Scan for the cell matching the given text and deliver its (X, Y) coordinate at center. 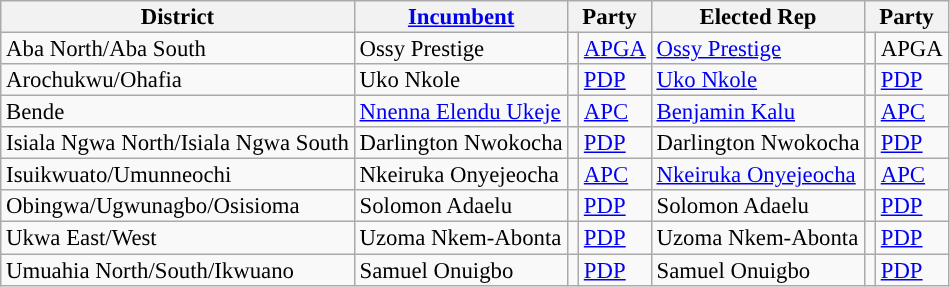
District (178, 17)
Arochukwu/Ohafia (178, 80)
Incumbent (461, 17)
Nnenna Elendu Ukeje (461, 112)
Ukwa East/West (178, 238)
Obingwa/Ugwunagbo/Osisioma (178, 206)
Bende (178, 112)
Aba North/Aba South (178, 49)
Elected Rep (758, 17)
Umuahia North/South/Ikwuano (178, 270)
Isiala Ngwa North/Isiala Ngwa South (178, 143)
Benjamin Kalu (758, 112)
Isuikwuato/Umunneochi (178, 175)
